Pinpoint the cell where the given text exists, returning its [X, Y] midpoint coordinate. 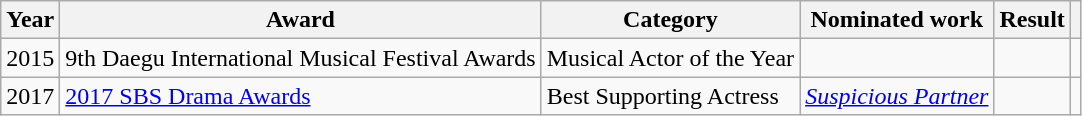
Result [1032, 20]
2017 [30, 96]
Suspicious Partner [897, 96]
Musical Actor of the Year [670, 58]
Nominated work [897, 20]
Best Supporting Actress [670, 96]
2015 [30, 58]
2017 SBS Drama Awards [300, 96]
9th Daegu International Musical Festival Awards [300, 58]
Award [300, 20]
Category [670, 20]
Year [30, 20]
